Capture the cell that displays the provided text and extract its [x, y] central coordinate. 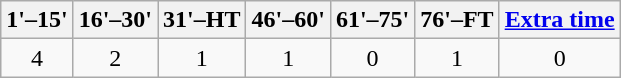
2 [115, 58]
76'–FT [457, 20]
4 [37, 58]
1'–15' [37, 20]
31'–HT [202, 20]
61'–75' [372, 20]
Extra time [560, 20]
46'–60' [288, 20]
16'–30' [115, 20]
